Provide the (X, Y) coordinate of the cell's center where the given text is located.  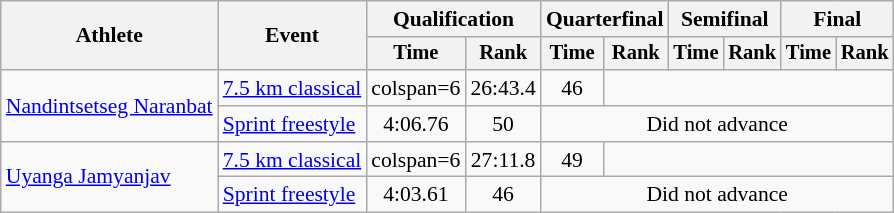
Qualification (454, 19)
Nandintsetseg Naranbat (110, 106)
Event (292, 36)
4:06.76 (416, 124)
27:11.8 (502, 160)
4:03.61 (416, 195)
26:43.4 (502, 88)
Final (837, 19)
50 (502, 124)
Athlete (110, 36)
Semifinal (724, 19)
Uyanga Jamyanjav (110, 178)
Quarterfinal (605, 19)
49 (572, 160)
